Provide the (x, y) coordinate of the cell's center where the given text is located.  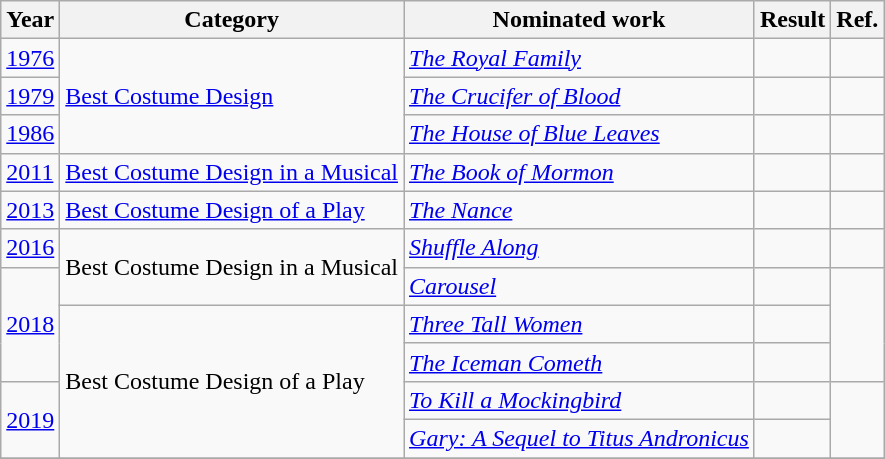
1986 (30, 134)
The Book of Mormon (580, 172)
Ref. (858, 20)
Result (792, 20)
To Kill a Mockingbird (580, 400)
Shuffle Along (580, 248)
1976 (30, 58)
Nominated work (580, 20)
The House of Blue Leaves (580, 134)
Category (232, 20)
Best Costume Design (232, 96)
Carousel (580, 286)
The Iceman Cometh (580, 362)
Three Tall Women (580, 324)
2013 (30, 210)
The Crucifer of Blood (580, 96)
Gary: A Sequel to Titus Andronicus (580, 438)
Year (30, 20)
2016 (30, 248)
2011 (30, 172)
2018 (30, 324)
2019 (30, 419)
The Royal Family (580, 58)
1979 (30, 96)
The Nance (580, 210)
